Locate the cell with the specified text and output its (x, y) center coordinate. 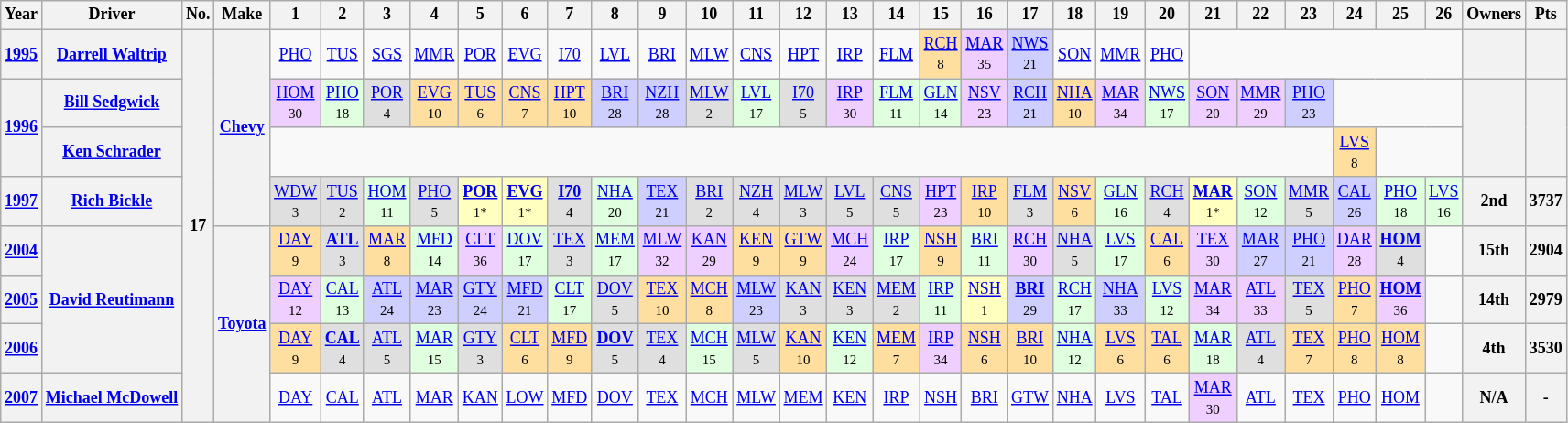
KEN (850, 398)
I70 (570, 54)
ATL4 (1260, 349)
2007 (22, 398)
No. (198, 15)
26 (1443, 15)
MFD (570, 398)
HOM30 (296, 103)
10 (709, 15)
TUS (343, 54)
KEN12 (850, 349)
KEN9 (757, 251)
15th (1495, 251)
David Reutimann (112, 300)
MAR23 (434, 299)
CAL4 (343, 349)
CAL6 (1167, 251)
MCH24 (850, 251)
NHA5 (1074, 251)
23 (1310, 15)
BRI2 (709, 201)
LVS12 (1167, 299)
DAY (296, 398)
POR4 (387, 103)
LVL (615, 54)
1997 (22, 201)
3530 (1546, 349)
POR1* (481, 201)
TEX3 (570, 251)
EVG (525, 54)
NZH4 (757, 201)
NSH1 (985, 299)
SON20 (1213, 103)
HPT23 (941, 201)
22 (1260, 15)
LVL5 (850, 201)
POR (481, 54)
RCH21 (1030, 103)
1 (296, 15)
DAY12 (296, 299)
4 (434, 15)
KAN29 (709, 251)
NWS21 (1030, 54)
MLW2 (709, 103)
MEM7 (897, 349)
Make (242, 15)
NHA33 (1121, 299)
2904 (1546, 251)
KAN (481, 398)
CAL (343, 398)
PHO7 (1354, 299)
- (1546, 398)
TEX30 (1213, 251)
Chevy (242, 128)
SON12 (1260, 201)
19 (1121, 15)
BRI28 (615, 103)
HPT10 (570, 103)
NHA10 (1074, 103)
DAR28 (1354, 251)
MAR35 (985, 54)
16 (985, 15)
LVS (1121, 398)
NHA20 (615, 201)
KAN10 (803, 349)
IRP10 (985, 201)
IRP11 (941, 299)
NHA12 (1074, 349)
Pts (1546, 15)
Rich Bickle (112, 201)
25 (1400, 15)
RCH17 (1074, 299)
RCH8 (941, 54)
9 (661, 15)
MLW3 (803, 201)
2004 (22, 251)
Michael McDowell (112, 398)
HOM11 (387, 201)
CAL13 (343, 299)
MLW23 (757, 299)
GTY24 (481, 299)
TUS2 (343, 201)
HOM36 (1400, 299)
PHO5 (434, 201)
MCH (709, 398)
Driver (112, 15)
IRP17 (897, 251)
Ken Schrader (112, 152)
BRI10 (1030, 349)
11 (757, 15)
MAR (434, 398)
TEX5 (1310, 299)
MMR29 (1260, 103)
MAR30 (1213, 398)
LVS8 (1354, 152)
TEX10 (661, 299)
RCH4 (1167, 201)
MAR1* (1213, 201)
ATL33 (1260, 299)
MLW32 (661, 251)
NSH9 (941, 251)
TEX21 (661, 201)
WDW3 (296, 201)
1996 (22, 128)
12 (803, 15)
2979 (1546, 299)
MCH8 (709, 299)
GTW9 (803, 251)
18 (1074, 15)
MFD9 (570, 349)
CAL26 (1354, 201)
2005 (22, 299)
DOV (615, 398)
5 (481, 15)
14 (897, 15)
HOM (1400, 398)
TAL (1167, 398)
I705 (803, 103)
NZH28 (661, 103)
CLT17 (570, 299)
CLT6 (525, 349)
CNS7 (525, 103)
ATL3 (343, 251)
FLM3 (1030, 201)
HOM8 (1400, 349)
MAR18 (1213, 349)
6 (525, 15)
NWS17 (1167, 103)
NSH (941, 398)
NSV23 (985, 103)
N/A (1495, 398)
CLT36 (481, 251)
20 (1167, 15)
GTY3 (481, 349)
Darrell Waltrip (112, 54)
SON (1074, 54)
FLM11 (897, 103)
CNS (757, 54)
EVG10 (434, 103)
MCH15 (709, 349)
MAR8 (387, 251)
TEX7 (1310, 349)
Bill Sedgwick (112, 103)
RCH30 (1030, 251)
NSH6 (985, 349)
I704 (570, 201)
CNS5 (897, 201)
24 (1354, 15)
GLN16 (1121, 201)
IRP30 (850, 103)
4th (1495, 349)
MFD14 (434, 251)
MMR5 (1310, 201)
ATL24 (387, 299)
15 (941, 15)
LOW (525, 398)
GTW (1030, 398)
3737 (1546, 201)
MAR15 (434, 349)
MAR27 (1260, 251)
PHO8 (1354, 349)
FLM (897, 54)
SGS (387, 54)
KAN3 (803, 299)
8 (615, 15)
LVS16 (1443, 201)
PHO23 (1310, 103)
DOV17 (525, 251)
1995 (22, 54)
LVS6 (1121, 349)
7 (570, 15)
HPT (803, 54)
MFD21 (525, 299)
2006 (22, 349)
IRP34 (941, 349)
PHO21 (1310, 251)
EVG1* (525, 201)
3 (387, 15)
Year (22, 15)
TUS6 (481, 103)
Toyota (242, 324)
LVL17 (757, 103)
NHA (1074, 398)
MEM2 (897, 299)
LVS17 (1121, 251)
NSV6 (1074, 201)
HOM4 (1400, 251)
2nd (1495, 201)
GLN14 (941, 103)
ATL5 (387, 349)
13 (850, 15)
14th (1495, 299)
TEX4 (661, 349)
TAL6 (1167, 349)
21 (1213, 15)
2 (343, 15)
BRI29 (1030, 299)
MEM17 (615, 251)
BRI11 (985, 251)
Owners (1495, 15)
KEN3 (850, 299)
MLW5 (757, 349)
MEM (803, 398)
